Scan for the cell matching the given text and deliver its [X, Y] coordinate at center. 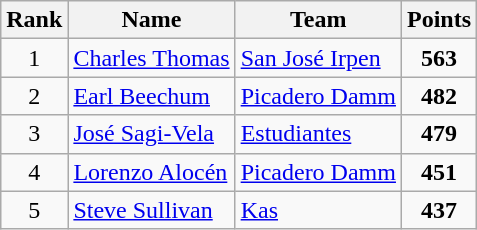
563 [438, 58]
479 [438, 134]
José Sagi-Vela [152, 134]
3 [34, 134]
Points [438, 20]
Estudiantes [318, 134]
Earl Beechum [152, 96]
1 [34, 58]
5 [34, 210]
2 [34, 96]
Charles Thomas [152, 58]
Lorenzo Alocén [152, 172]
4 [34, 172]
482 [438, 96]
San José Irpen [318, 58]
Kas [318, 210]
451 [438, 172]
Name [152, 20]
Rank [34, 20]
437 [438, 210]
Steve Sullivan [152, 210]
Team [318, 20]
